Output the [x, y] coordinate of the center of the cell containing the given text.  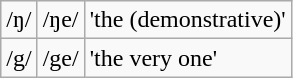
/ŋ/ [19, 20]
/g/ [19, 58]
'the (demonstrative)' [188, 20]
'the very one' [188, 58]
/ge/ [60, 58]
/ŋe/ [60, 20]
